Detect which cell encompasses the target text, then output its (x, y) center coordinate. 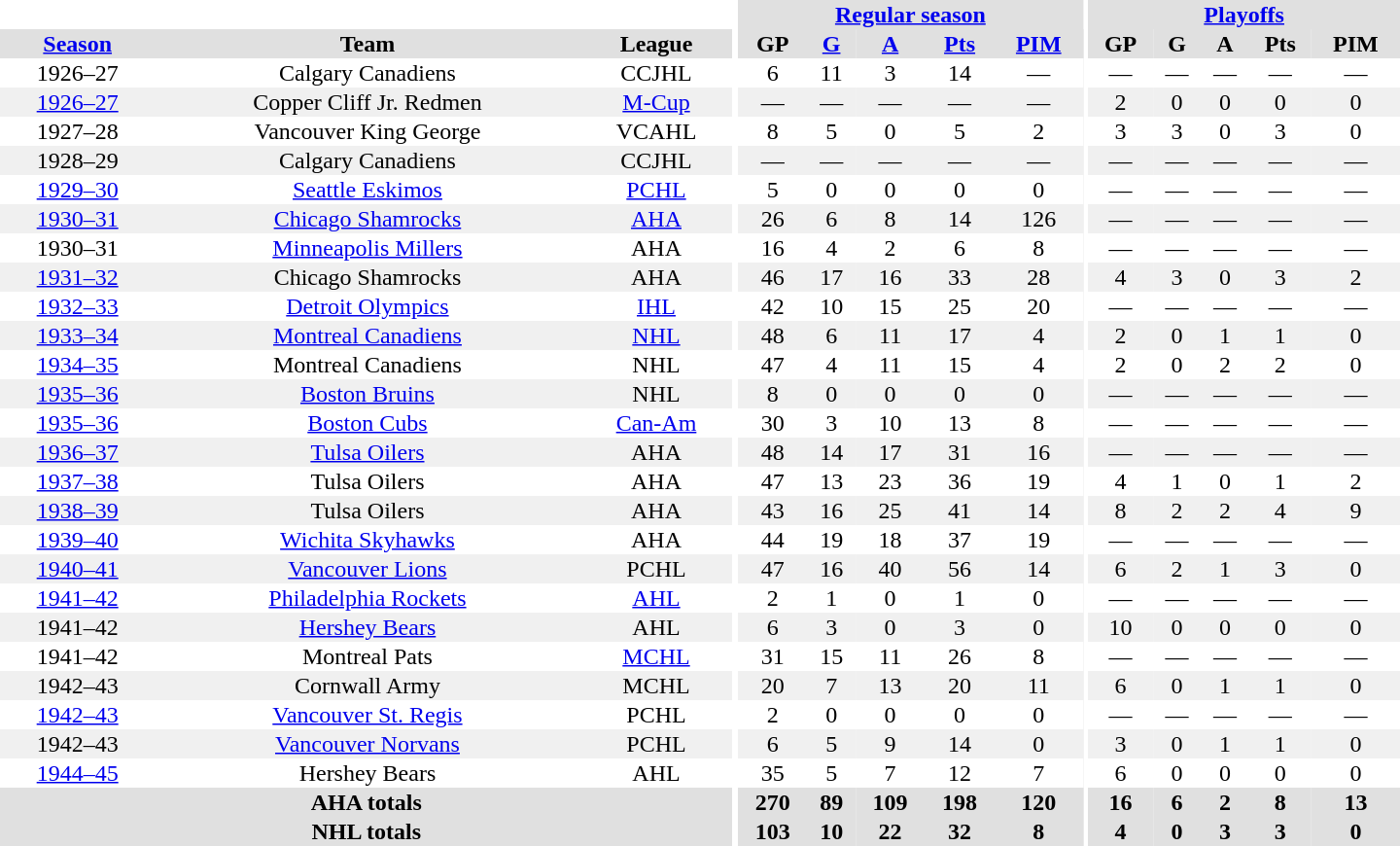
1936–37 (78, 452)
109 (891, 802)
1927–28 (78, 131)
44 (772, 540)
Boston Bruins (367, 394)
1938–39 (78, 511)
126 (1038, 219)
Vancouver St. Regis (367, 715)
1928–29 (78, 160)
30 (772, 423)
12 (959, 773)
40 (891, 569)
M-Cup (657, 102)
Team (367, 44)
Wichita Skyhawks (367, 540)
56 (959, 569)
18 (891, 540)
Boston Cubs (367, 423)
1944–45 (78, 773)
1937–38 (78, 481)
Montreal Pats (367, 656)
Seattle Eskimos (367, 190)
1931–32 (78, 277)
AHA totals (366, 802)
Minneapolis Millers (367, 248)
1940–41 (78, 569)
120 (1038, 802)
VCAHL (657, 131)
Vancouver Norvans (367, 744)
23 (891, 481)
1932–33 (78, 306)
28 (1038, 277)
22 (891, 831)
103 (772, 831)
198 (959, 802)
IHL (657, 306)
League (657, 44)
1933–34 (78, 335)
1939–40 (78, 540)
270 (772, 802)
1929–30 (78, 190)
33 (959, 277)
Season (78, 44)
Philadelphia Rockets (367, 598)
Vancouver King George (367, 131)
Cornwall Army (367, 686)
46 (772, 277)
42 (772, 306)
43 (772, 511)
36 (959, 481)
Can-Am (657, 423)
Detroit Olympics (367, 306)
89 (830, 802)
Vancouver Lions (367, 569)
37 (959, 540)
NHL totals (366, 831)
Copper Cliff Jr. Redmen (367, 102)
Regular season (910, 15)
Playoffs (1244, 15)
1934–35 (78, 365)
35 (772, 773)
32 (959, 831)
41 (959, 511)
